Scan for the cell matching the given text and deliver its [x, y] coordinate at center. 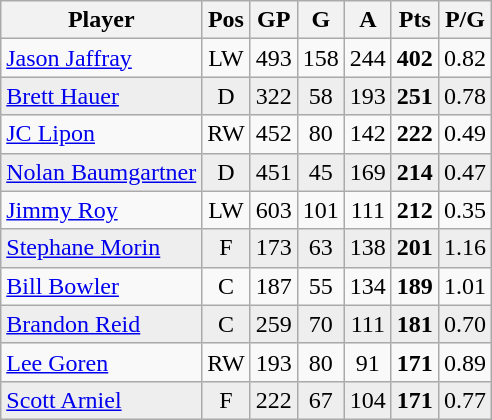
Pts [414, 20]
58 [320, 96]
0.89 [464, 362]
181 [414, 324]
70 [320, 324]
244 [368, 58]
P/G [464, 20]
GP [274, 20]
212 [414, 210]
251 [414, 96]
0.49 [464, 134]
201 [414, 248]
Jimmy Roy [102, 210]
1.16 [464, 248]
134 [368, 286]
101 [320, 210]
Bill Bowler [102, 286]
158 [320, 58]
63 [320, 248]
45 [320, 172]
Stephane Morin [102, 248]
493 [274, 58]
Pos [226, 20]
322 [274, 96]
0.70 [464, 324]
142 [368, 134]
JC Lipon [102, 134]
G [320, 20]
0.78 [464, 96]
138 [368, 248]
189 [414, 286]
67 [320, 400]
55 [320, 286]
0.35 [464, 210]
Nolan Baumgartner [102, 172]
Lee Goren [102, 362]
1.01 [464, 286]
Scott Arniel [102, 400]
173 [274, 248]
259 [274, 324]
0.47 [464, 172]
402 [414, 58]
214 [414, 172]
452 [274, 134]
Brandon Reid [102, 324]
Brett Hauer [102, 96]
91 [368, 362]
A [368, 20]
451 [274, 172]
104 [368, 400]
0.77 [464, 400]
603 [274, 210]
169 [368, 172]
187 [274, 286]
0.82 [464, 58]
Jason Jaffray [102, 58]
Player [102, 20]
